For the text-containing cell, return its midpoint in [X, Y] coordinate format. 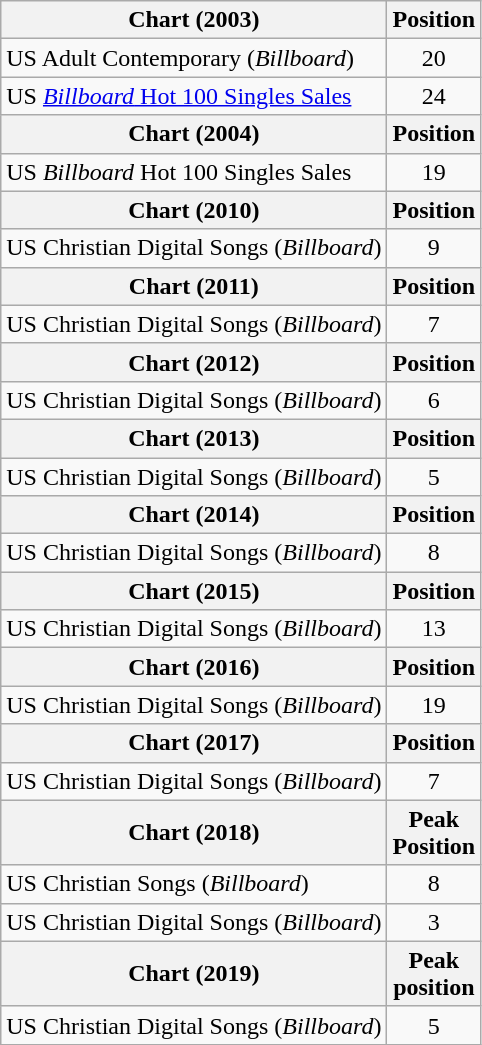
Chart (2011) [194, 286]
Peak position [434, 974]
Chart (2010) [194, 210]
3 [434, 922]
Chart (2018) [194, 832]
Chart (2017) [194, 743]
US Christian Songs (Billboard) [194, 884]
Chart (2016) [194, 667]
9 [434, 248]
Chart (2012) [194, 362]
US Adult Contemporary (Billboard) [194, 58]
Peak Position [434, 832]
Chart (2004) [194, 134]
Chart (2015) [194, 591]
Chart (2014) [194, 515]
6 [434, 400]
Chart (2003) [194, 20]
24 [434, 96]
13 [434, 629]
Chart (2019) [194, 974]
Chart (2013) [194, 438]
20 [434, 58]
